Determine the [x, y] coordinate at the center of the cell enclosing the given text.  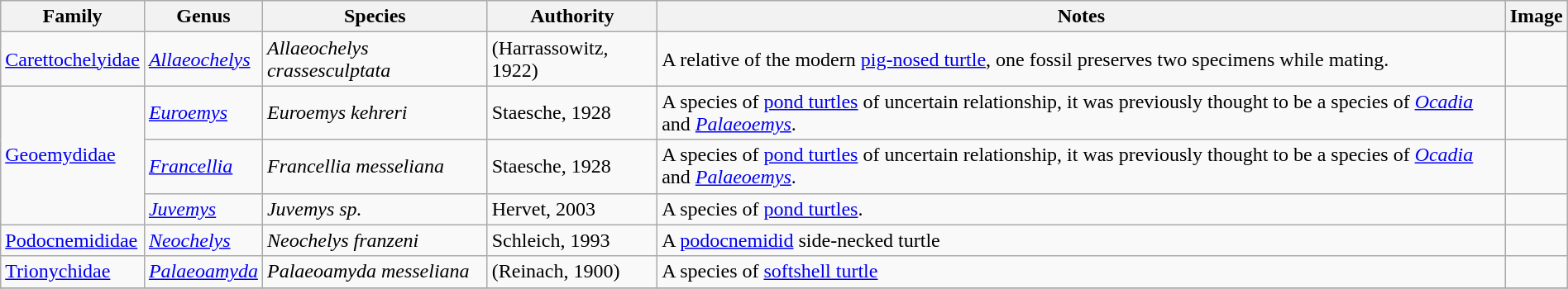
Euroemys [203, 112]
Schleich, 1993 [572, 240]
A podocnemidid side-necked turtle [1082, 240]
A relative of the modern pig-nosed turtle, one fossil preserves two specimens while mating. [1082, 59]
(Harrassowitz, 1922) [572, 59]
Carettochelyidae [73, 59]
Image [1537, 17]
Francellia messeliana [375, 167]
Family [73, 17]
Allaeochelys crassesculptata [375, 59]
Podocnemididae [73, 240]
Francellia [203, 167]
Palaeoamyda [203, 272]
A species of pond turtles. [1082, 209]
A species of softshell turtle [1082, 272]
Euroemys kehreri [375, 112]
Trionychidae [73, 272]
Allaeochelys [203, 59]
Palaeoamyda messeliana [375, 272]
Genus [203, 17]
Juvemys [203, 209]
Authority [572, 17]
Hervet, 2003 [572, 209]
Species [375, 17]
Neochelys franzeni [375, 240]
Neochelys [203, 240]
Juvemys sp. [375, 209]
(Reinach, 1900) [572, 272]
Notes [1082, 17]
Geoemydidae [73, 155]
